From the cell containing the given text, extract its center point as [x, y] coordinate. 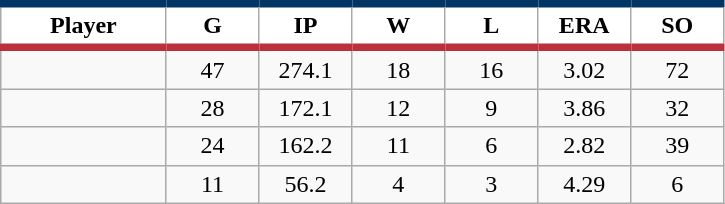
18 [398, 68]
172.1 [306, 108]
W [398, 26]
47 [212, 68]
2.82 [584, 146]
L [492, 26]
4 [398, 184]
28 [212, 108]
4.29 [584, 184]
3 [492, 184]
ERA [584, 26]
39 [678, 146]
32 [678, 108]
12 [398, 108]
72 [678, 68]
3.86 [584, 108]
G [212, 26]
274.1 [306, 68]
SO [678, 26]
162.2 [306, 146]
56.2 [306, 184]
24 [212, 146]
3.02 [584, 68]
16 [492, 68]
IP [306, 26]
9 [492, 108]
Player [84, 26]
